Extract the [x, y] coordinate from the center of the cell holding the provided text.  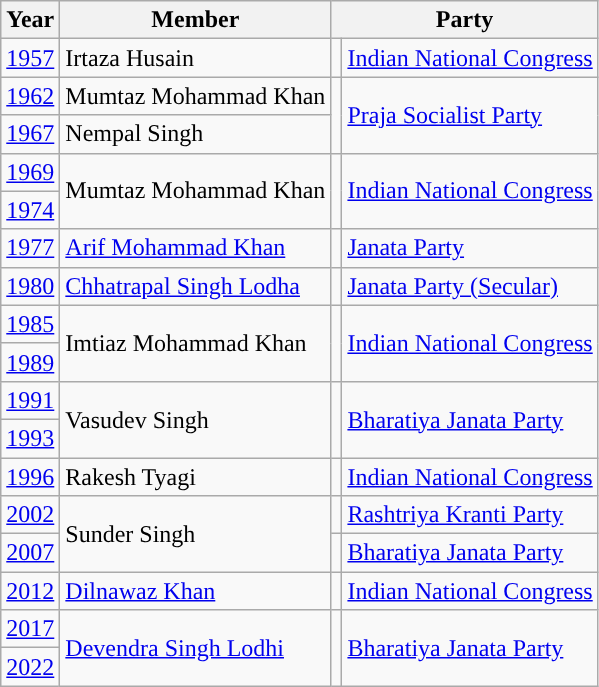
Chhatrapal Singh Lodha [196, 286]
1985 [30, 324]
Sunder Singh [196, 534]
Janata Party [470, 248]
Year [30, 20]
1967 [30, 134]
1962 [30, 96]
Imtiaz Mohammad Khan [196, 343]
Rakesh Tyagi [196, 477]
1980 [30, 286]
Member [196, 20]
Arif Mohammad Khan [196, 248]
2002 [30, 515]
1957 [30, 58]
Irtaza Husain [196, 58]
1993 [30, 438]
Devendra Singh Lodhi [196, 648]
1991 [30, 400]
Praja Socialist Party [470, 115]
1969 [30, 172]
Rashtriya Kranti Party [470, 515]
2017 [30, 629]
1974 [30, 210]
Dilnawaz Khan [196, 591]
Nempal Singh [196, 134]
1996 [30, 477]
Janata Party (Secular) [470, 286]
2022 [30, 667]
2007 [30, 553]
Vasudev Singh [196, 419]
Party [464, 20]
1977 [30, 248]
2012 [30, 591]
1989 [30, 362]
